Identify which cell holds the provided text, then report its (X, Y) central coordinate. 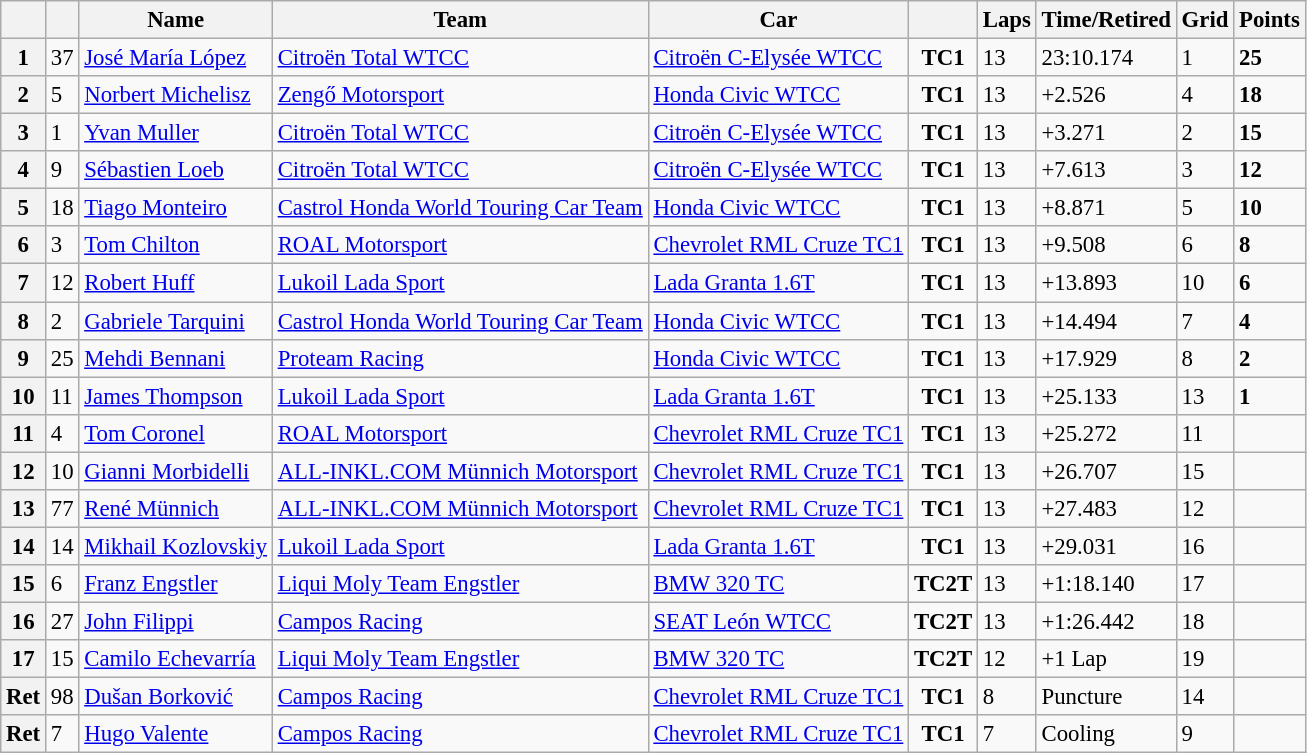
Laps (1006, 20)
+27.483 (1106, 509)
Dušan Borković (176, 697)
+17.929 (1106, 358)
Sébastien Loeb (176, 170)
+1:18.140 (1106, 584)
Zengő Motorsport (460, 95)
Cooling (1106, 734)
Camilo Echevarría (176, 659)
Yvan Muller (176, 133)
+1:26.442 (1106, 621)
Time/Retired (1106, 20)
Tom Coronel (176, 433)
+25.272 (1106, 433)
+8.871 (1106, 208)
+13.893 (1106, 283)
Hugo Valente (176, 734)
+26.707 (1106, 471)
Robert Huff (176, 283)
Grid (1204, 20)
Mikhail Kozlovskiy (176, 546)
SEAT León WTCC (778, 621)
Team (460, 20)
27 (62, 621)
René Münnich (176, 509)
+1 Lap (1106, 659)
Gianni Morbidelli (176, 471)
23:10.174 (1106, 58)
James Thompson (176, 396)
+7.613 (1106, 170)
+2.526 (1106, 95)
+29.031 (1106, 546)
Franz Engstler (176, 584)
77 (62, 509)
Points (1270, 20)
+9.508 (1106, 245)
Car (778, 20)
+3.271 (1106, 133)
Proteam Racing (460, 358)
Puncture (1106, 697)
Tom Chilton (176, 245)
98 (62, 697)
Norbert Michelisz (176, 95)
Gabriele Tarquini (176, 321)
Tiago Monteiro (176, 208)
19 (1204, 659)
John Filippi (176, 621)
37 (62, 58)
José María López (176, 58)
Name (176, 20)
+14.494 (1106, 321)
Mehdi Bennani (176, 358)
+25.133 (1106, 396)
